Scan for the cell matching the given text and deliver its [X, Y] coordinate at center. 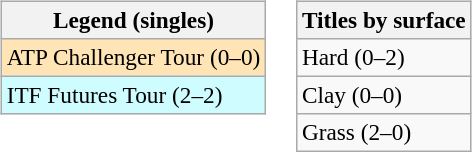
Grass (2–0) [384, 133]
ATP Challenger Tour (0–0) [133, 57]
Clay (0–0) [384, 95]
ITF Futures Tour (2–2) [133, 95]
Legend (singles) [133, 20]
Hard (0–2) [384, 57]
Titles by surface [384, 20]
